Scan for the cell matching the given text and deliver its (X, Y) coordinate at center. 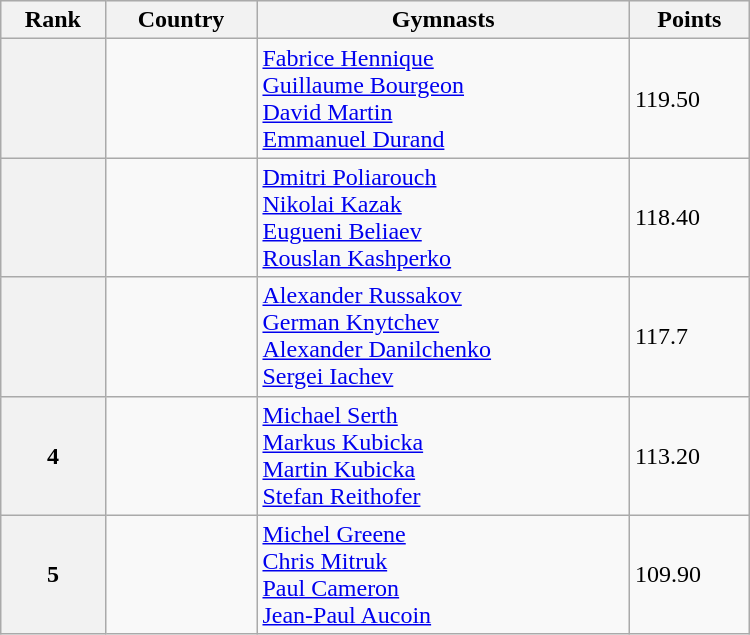
4 (53, 456)
Alexander Russakov German Knytchev Alexander Danilchenko Sergei Iachev (443, 336)
Dmitri Poliarouch Nikolai Kazak Eugueni Beliaev Rouslan Kashperko (443, 218)
118.40 (689, 218)
117.7 (689, 336)
Michael Serth Markus Kubicka Martin Kubicka Stefan Reithofer (443, 456)
Gymnasts (443, 20)
119.50 (689, 98)
Country (181, 20)
Fabrice Hennique Guillaume Bourgeon David Martin Emmanuel Durand (443, 98)
Rank (53, 20)
Michel Greene Chris Mitruk Paul Cameron Jean-Paul Aucoin (443, 574)
Points (689, 20)
109.90 (689, 574)
113.20 (689, 456)
5 (53, 574)
